Identify which cell holds the provided text, then report its (X, Y) central coordinate. 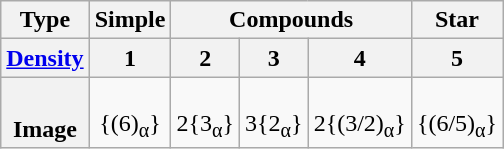
5 (456, 58)
Compounds (291, 20)
Star (456, 20)
Density (45, 58)
2{3α} (206, 112)
{(6/5)α} (456, 112)
3{2α} (274, 112)
Type (45, 20)
Simple (130, 20)
2 (206, 58)
3 (274, 58)
Image (45, 112)
2{(3/2)α} (360, 112)
{(6)α} (130, 112)
1 (130, 58)
4 (360, 58)
